For the text-containing cell, return its midpoint in (X, Y) coordinate format. 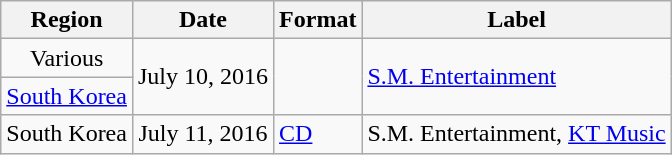
S.M. Entertainment, KT Music (516, 134)
July 10, 2016 (202, 77)
Various (67, 58)
Date (202, 20)
Label (516, 20)
Format (318, 20)
S.M. Entertainment (516, 77)
July 11, 2016 (202, 134)
Region (67, 20)
CD (318, 134)
